Pinpoint the cell where the given text exists, returning its [x, y] midpoint coordinate. 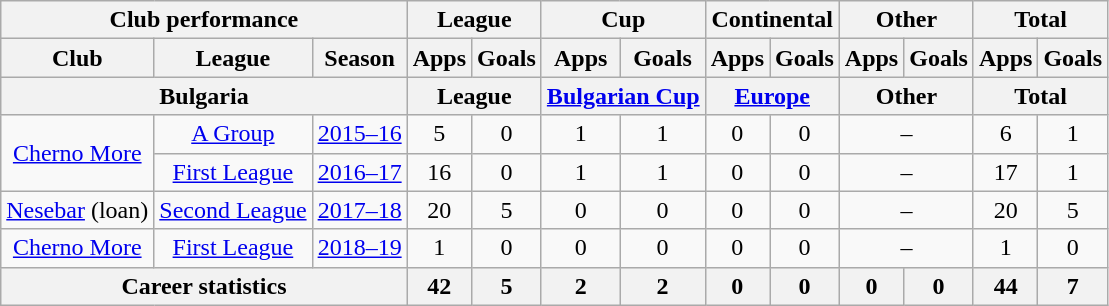
Nesebar (loan) [78, 210]
17 [1005, 172]
Europe [772, 96]
2017–18 [360, 210]
Career statistics [204, 286]
Club performance [204, 20]
2016–17 [360, 172]
6 [1005, 134]
44 [1005, 286]
7 [1073, 286]
2015–16 [360, 134]
Second League [233, 210]
Cup [623, 20]
Bulgarian Cup [623, 96]
42 [439, 286]
Season [360, 58]
16 [439, 172]
Bulgaria [204, 96]
A Group [233, 134]
2018–19 [360, 248]
Club [78, 58]
Continental [772, 20]
